Locate the cell with the specified text and output its (X, Y) center coordinate. 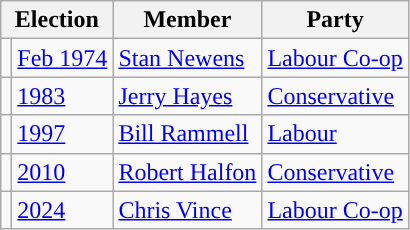
Bill Rammell (188, 134)
Chris Vince (188, 210)
Stan Newens (188, 58)
Feb 1974 (62, 58)
Jerry Hayes (188, 96)
1997 (62, 134)
2010 (62, 172)
Labour (335, 134)
1983 (62, 96)
Party (335, 20)
2024 (62, 210)
Member (188, 20)
Election (57, 20)
Robert Halfon (188, 172)
